Capture the cell that displays the provided text and extract its (X, Y) central coordinate. 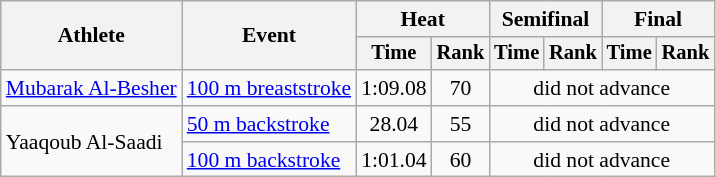
55 (461, 124)
Final (658, 19)
100 m breaststroke (269, 88)
50 m backstroke (269, 124)
Yaaqoub Al-Saadi (92, 142)
Mubarak Al-Besher (92, 88)
Event (269, 36)
1:09.08 (394, 88)
Semifinal (545, 19)
Heat (422, 19)
28.04 (394, 124)
Athlete (92, 36)
70 (461, 88)
